Locate the cell with the specified text and output its (x, y) center coordinate. 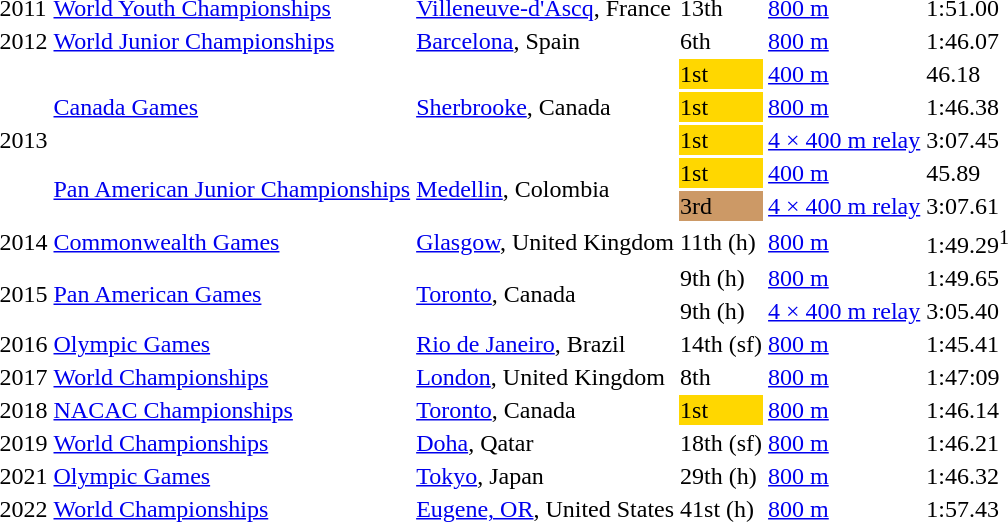
8th (722, 377)
Glasgow, United Kingdom (546, 242)
Sherbrooke, Canada (546, 107)
London, United Kingdom (546, 377)
14th (sf) (722, 344)
NACAC Championships (232, 410)
Pan American Junior Championships (232, 190)
Tokyo, Japan (546, 476)
3rd (722, 206)
11th (h) (722, 242)
Doha, Qatar (546, 443)
18th (sf) (722, 443)
Barcelona, Spain (546, 41)
Pan American Games (232, 294)
Medellin, Colombia (546, 190)
6th (722, 41)
World Junior Championships (232, 41)
29th (h) (722, 476)
Canada Games (232, 107)
Commonwealth Games (232, 242)
Rio de Janeiro, Brazil (546, 344)
